Search for the cell housing the specified text and yield its [x, y] center coordinate. 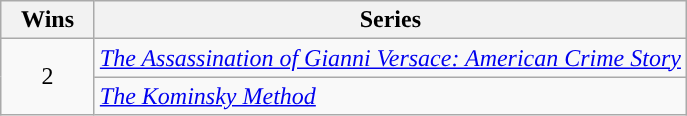
2 [48, 77]
Series [390, 20]
The Assassination of Gianni Versace: American Crime Story [390, 58]
The Kominsky Method [390, 96]
Wins [48, 20]
